Find where the given text appears and provide that cell's center as (X, Y) coordinate. 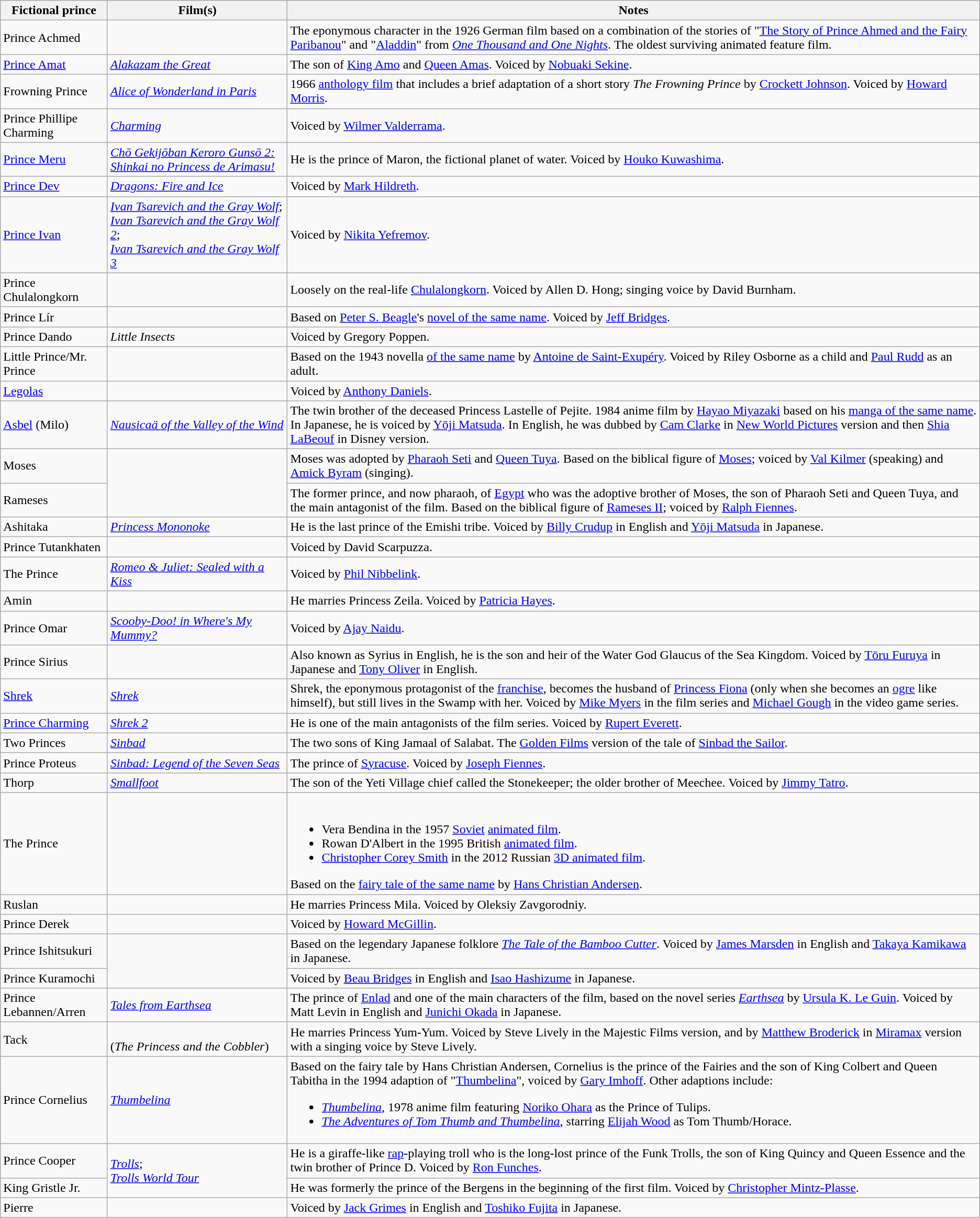
Pierre (54, 1208)
Alice of Wonderland in Paris (197, 91)
Voiced by Nikita Yefremov. (633, 234)
Voiced by Phil Nibbelink. (633, 574)
Prince Lír (54, 317)
Based on Peter S. Beagle's novel of the same name. Voiced by Jeff Bridges. (633, 317)
Based on the legendary Japanese folklore The Tale of the Bamboo Cutter. Voiced by James Marsden in English and Takaya Kamikawa in Japanese. (633, 952)
Shrek 2 (197, 723)
Trolls;Trolls World Tour (197, 1170)
Prince Cooper (54, 1161)
Prince Charming (54, 723)
Sinbad: Legend of the Seven Seas (197, 763)
Little Prince/Mr. Prince (54, 363)
Prince Tutankhaten (54, 547)
Scooby-Doo! in Where's My Mummy? (197, 628)
Prince Dando (54, 337)
Nausicaä of the Valley of the Wind (197, 425)
Prince Omar (54, 628)
The two sons of King Jamaal of Salabat. The Golden Films version of the tale of Sinbad the Sailor. (633, 743)
Prince Ishitsukuri (54, 952)
Frowning Prince (54, 91)
Two Princes (54, 743)
Thorp (54, 783)
Fictional prince (54, 10)
Prince Dev (54, 186)
Voiced by Anthony Daniels. (633, 391)
He is the last prince of the Emishi tribe. Voiced by Billy Crudup in English and Yōji Matsuda in Japanese. (633, 527)
The son of King Amo and Queen Amas. Voiced by Nobuaki Sekine. (633, 64)
Prince Ivan (54, 234)
Amin (54, 601)
Voiced by David Scarpuzza. (633, 547)
Asbel (Milo) (54, 425)
Moses was adopted by Pharaoh Seti and Queen Tuya. Based on the biblical figure of Moses; voiced by Val Kilmer (speaking) and Amick Byram (singing). (633, 466)
Voiced by Mark Hildreth. (633, 186)
Based on the 1943 novella of the same name by Antoine de Saint-Exupéry. Voiced by Riley Osborne as a child and Paul Rudd as an adult. (633, 363)
Rameses (54, 500)
Loosely on the real-life Chulalongkorn. Voiced by Allen D. Hong; singing voice by David Burnham. (633, 290)
Film(s) (197, 10)
Ashitaka (54, 527)
Prince Phillipe Charming (54, 126)
(The Princess and the Cobbler) (197, 1040)
Dragons: Fire and Ice (197, 186)
He is the prince of Maron, the fictional planet of water. Voiced by Houko Kuwashima. (633, 159)
Princess Mononoke (197, 527)
Voiced by Beau Bridges in English and Isao Hashizume in Japanese. (633, 978)
Ruslan (54, 904)
Prince Kuramochi (54, 978)
Voiced by Ajay Naidu. (633, 628)
Prince Achmed (54, 38)
Voiced by Howard McGillin. (633, 924)
1966 anthology film that includes a brief adaptation of a short story The Frowning Prince by Crockett Johnson. Voiced by Howard Morris. (633, 91)
Legolas (54, 391)
Prince Derek (54, 924)
He marries Princess Mila. Voiced by Oleksiy Zavgorodniy. (633, 904)
Charming (197, 126)
Thumbelina (197, 1100)
King Gristle Jr. (54, 1188)
Chō Gekijōban Keroro Gunsō 2: Shinkai no Princess de Arimasu! (197, 159)
Romeo & Juliet: Sealed with a Kiss (197, 574)
Prince Sirius (54, 662)
He was formerly the prince of the Bergens in the beginning of the first film. Voiced by Christopher Mintz-Plasse. (633, 1188)
Prince Lebannen/Arren (54, 1005)
Voiced by Gregory Poppen. (633, 337)
Prince Chulalongkorn (54, 290)
Voiced by Jack Grimes in English and Toshiko Fujita in Japanese. (633, 1208)
Prince Proteus (54, 763)
Tack (54, 1040)
Prince Cornelius (54, 1100)
Sinbad (197, 743)
The prince of Syracuse. Voiced by Joseph Fiennes. (633, 763)
Prince Amat (54, 64)
He marries Princess Zeila. Voiced by Patricia Hayes. (633, 601)
Tales from Earthsea (197, 1005)
Alakazam the Great (197, 64)
Moses (54, 466)
Voiced by Wilmer Valderrama. (633, 126)
Smallfoot (197, 783)
Ivan Tsarevich and the Gray Wolf;Ivan Tsarevich and the Gray Wolf 2;Ivan Tsarevich and the Gray Wolf 3 (197, 234)
Notes (633, 10)
Little Insects (197, 337)
He is one of the main antagonists of the film series. Voiced by Rupert Everett. (633, 723)
Prince Meru (54, 159)
The son of the Yeti Village chief called the Stonekeeper; the older brother of Meechee. Voiced by Jimmy Tatro. (633, 783)
